Capture the cell that displays the provided text and extract its [x, y] central coordinate. 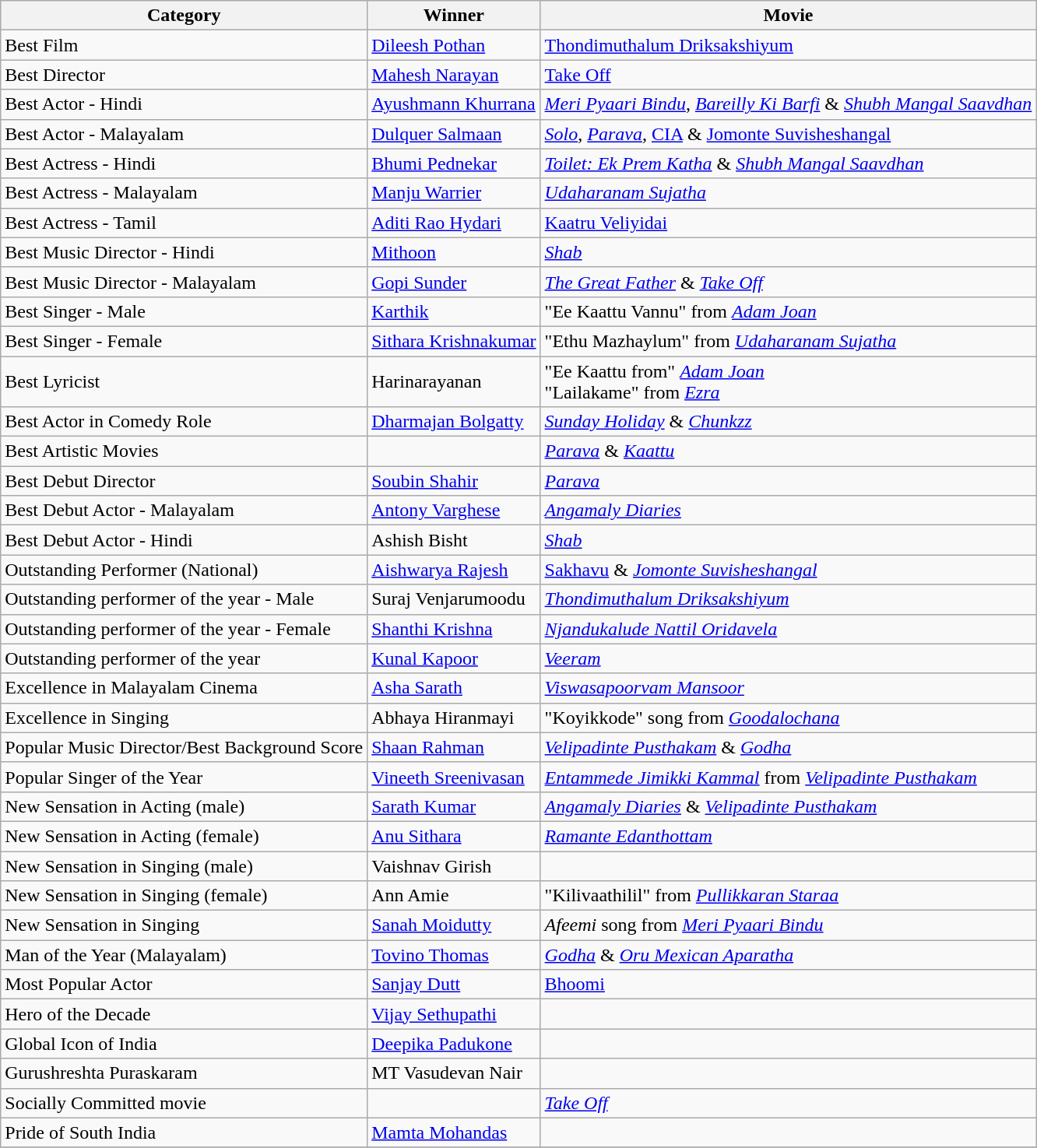
Excellence in Malayalam Cinema [184, 688]
Abhaya Hiranmayi [454, 718]
"Kilivaathilil" from Pullikkaran Staraa [788, 896]
Njandukalude Nattil Oridavela [788, 629]
Karthik [454, 311]
Outstanding performer of the year - Male [184, 599]
Suraj Venjarumoodu [454, 599]
Solo, Parava, CIA & Jomonte Suvisheshangal [788, 134]
Angamaly Diaries & Velipadinte Pusthakam [788, 806]
Aditi Rao Hydari [454, 223]
Sanah Moidutty [454, 925]
Manju Warrier [454, 193]
Dileesh Pothan [454, 45]
Veeram [788, 658]
"Ethu Mazhaylum" from Udaharanam Sujatha [788, 341]
Aishwarya Rajesh [454, 570]
Meri Pyaari Bindu, Bareilly Ki Barfi & Shubh Mangal Saavdhan [788, 104]
Best Actress - Hindi [184, 163]
Sakhavu & Jomonte Suvisheshangal [788, 570]
Outstanding performer of the year - Female [184, 629]
Pride of South India [184, 1132]
Man of the Year (Malayalam) [184, 955]
New Sensation in Acting (male) [184, 806]
Best Debut Director [184, 481]
Best Artistic Movies [184, 451]
Mamta Mohandas [454, 1132]
Best Singer - Male [184, 311]
Kaatru Veliyidai [788, 223]
Mithoon [454, 252]
Global Icon of India [184, 1044]
Parava & Kaattu [788, 451]
Viswasapoorvam Mansoor [788, 688]
Antony Varghese [454, 511]
Best Actress - Malayalam [184, 193]
Entammede Jimikki Kammal from Velipadinte Pusthakam [788, 777]
Vaishnav Girish [454, 866]
Udaharanam Sujatha [788, 193]
Ann Amie [454, 896]
New Sensation in Singing (male) [184, 866]
Excellence in Singing [184, 718]
Best Actress - Tamil [184, 223]
Sanjay Dutt [454, 985]
Deepika Padukone [454, 1044]
Shanthi Krishna [454, 629]
Shaan Rahman [454, 747]
"Koyikkode" song from Goodalochana [788, 718]
Vineeth Sreenivasan [454, 777]
Vijay Sethupathi [454, 1014]
Gopi Sunder [454, 282]
Kunal Kapoor [454, 658]
Ashish Bisht [454, 540]
"Ee Kaattu Vannu" from Adam Joan [788, 311]
Outstanding performer of the year [184, 658]
Harinarayanan [454, 381]
Best Actor in Comedy Role [184, 422]
Outstanding Performer (National) [184, 570]
Asha Sarath [454, 688]
"Ee Kaattu from" Adam Joan"Lailakame" from Ezra [788, 381]
Angamaly Diaries [788, 511]
Dharmajan Bolgatty [454, 422]
Ramante Edanthottam [788, 836]
Velipadinte Pusthakam & Godha [788, 747]
Popular Singer of the Year [184, 777]
Sarath Kumar [454, 806]
Soubin Shahir [454, 481]
Popular Music Director/Best Background Score [184, 747]
Dulquer Salmaan [454, 134]
Parava [788, 481]
Afeemi song from Meri Pyaari Bindu [788, 925]
Most Popular Actor [184, 985]
Best Lyricist [184, 381]
Toilet: Ek Prem Katha & Shubh Mangal Saavdhan [788, 163]
Winner [454, 16]
Best Film [184, 45]
Best Actor - Hindi [184, 104]
Sunday Holiday & Chunkzz [788, 422]
Socially Committed movie [184, 1103]
Best Director [184, 75]
Best Music Director - Hindi [184, 252]
Ayushmann Khurrana [454, 104]
Category [184, 16]
Best Debut Actor - Hindi [184, 540]
Gurushreshta Puraskaram [184, 1073]
Best Singer - Female [184, 341]
New Sensation in Singing (female) [184, 896]
New Sensation in Acting (female) [184, 836]
Best Debut Actor - Malayalam [184, 511]
Movie [788, 16]
Tovino Thomas [454, 955]
New Sensation in Singing [184, 925]
Sithara Krishnakumar [454, 341]
MT Vasudevan Nair [454, 1073]
Bhoomi [788, 985]
Bhumi Pednekar [454, 163]
Best Music Director - Malayalam [184, 282]
Godha & Oru Mexican Aparatha [788, 955]
Best Actor - Malayalam [184, 134]
Anu Sithara [454, 836]
Mahesh Narayan [454, 75]
Hero of the Decade [184, 1014]
The Great Father & Take Off [788, 282]
